Determine the (x, y) coordinate at the center of the cell enclosing the given text.  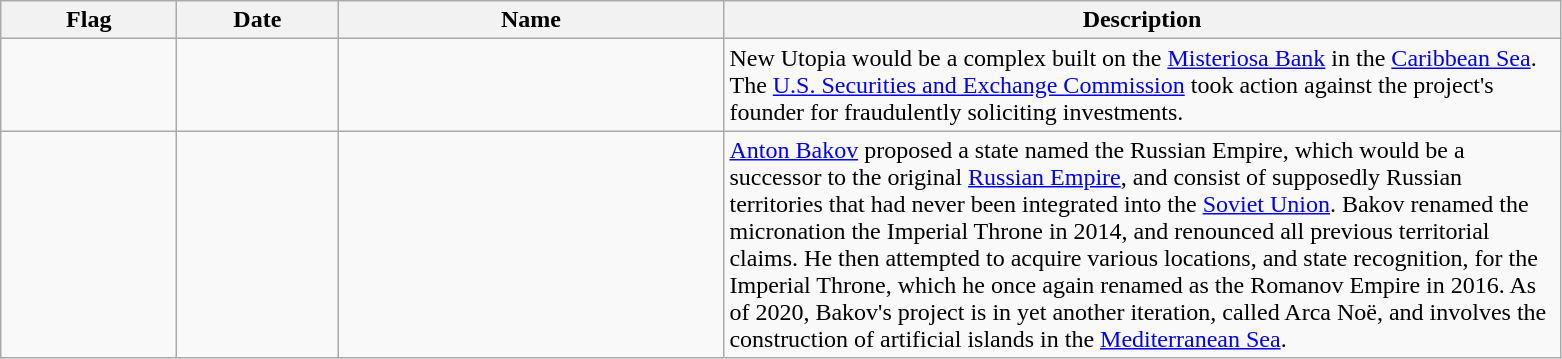
Date (258, 20)
Flag (89, 20)
Name (531, 20)
Description (1142, 20)
